From the cell containing the given text, extract its center point as (X, Y) coordinate. 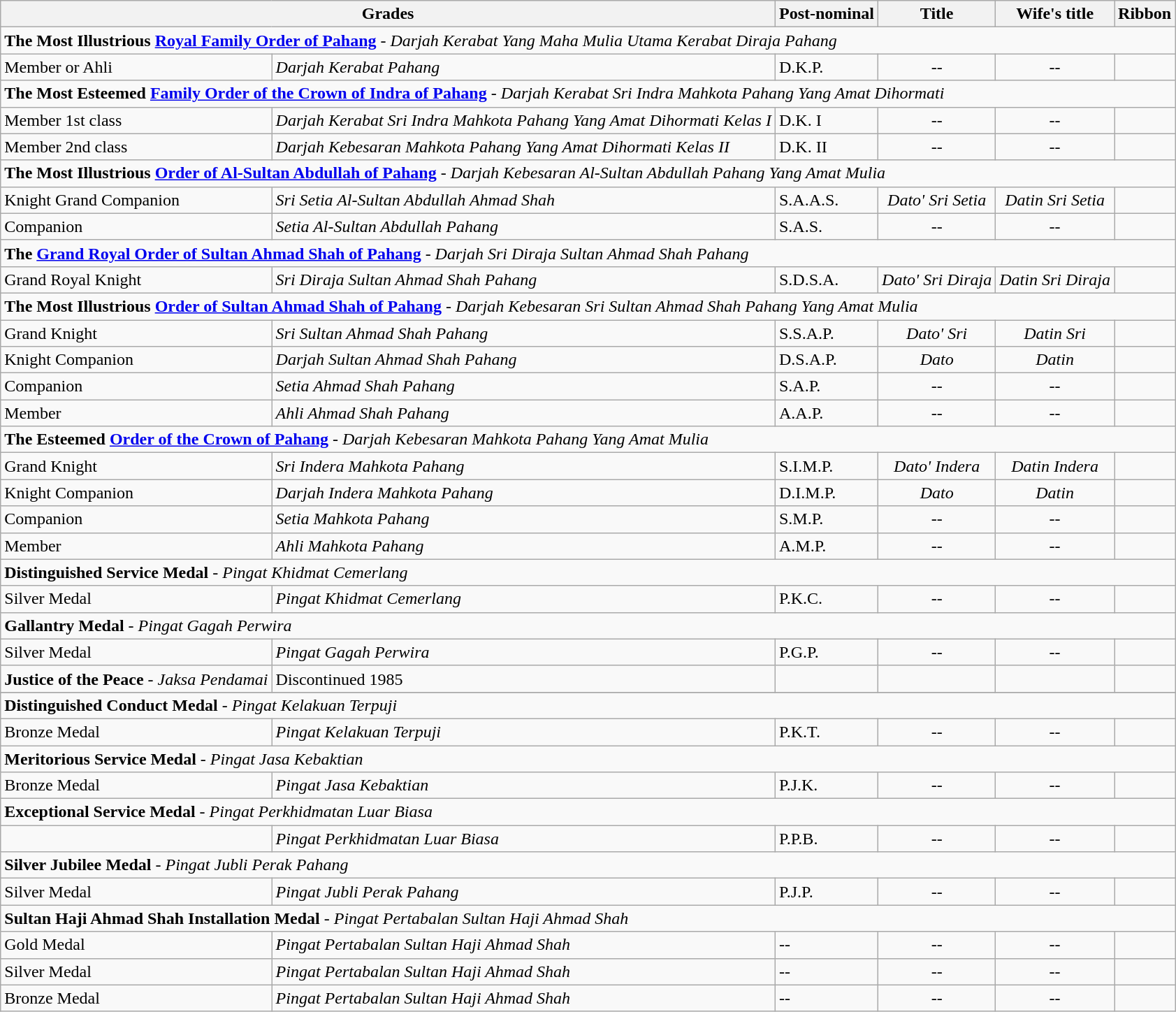
A.A.P. (826, 413)
Member 2nd class (136, 147)
Grand Royal Knight (136, 280)
Meritorious Service Medal - Pingat Jasa Kebaktian (588, 758)
Darjah Indera Mahkota Pahang (523, 493)
Datin Indera (1055, 466)
Discontinued 1985 (523, 679)
Title (937, 14)
S.A.S. (826, 226)
Ribbon (1145, 14)
Wife's title (1055, 14)
P.J.P. (826, 892)
Pingat Khidmat Cemerlang (523, 599)
The Most Illustrious Order of Sultan Ahmad Shah of Pahang - Darjah Kebesaran Sri Sultan Ahmad Shah Pahang Yang Amat Mulia (588, 306)
S.M.P. (826, 519)
Knight Grand Companion (136, 200)
Distinguished Service Medal - Pingat Khidmat Cemerlang (588, 572)
The Esteemed Order of the Crown of Pahang - Darjah Kebesaran Mahkota Pahang Yang Amat Mulia (588, 440)
Darjah Kebesaran Mahkota Pahang Yang Amat Dihormati Kelas II (523, 147)
Pingat Jubli Perak Pahang (523, 892)
A.M.P. (826, 546)
Setia Al-Sultan Abdullah Pahang (523, 226)
S.A.A.S. (826, 200)
Dato' Sri (937, 333)
Sultan Haji Ahmad Shah Installation Medal - Pingat Pertabalan Sultan Haji Ahmad Shah (588, 918)
S.S.A.P. (826, 333)
P.G.P. (826, 652)
Distinguished Conduct Medal - Pingat Kelakuan Terpuji (588, 705)
Darjah Kerabat Sri Indra Mahkota Pahang Yang Amat Dihormati Kelas I (523, 120)
The Most Illustrious Royal Family Order of Pahang - Darjah Kerabat Yang Maha Mulia Utama Kerabat Diraja Pahang (588, 41)
P.K.T. (826, 732)
Exceptional Service Medal - Pingat Perkhidmatan Luar Biasa (588, 812)
Sri Setia Al-Sultan Abdullah Ahmad Shah (523, 200)
Post-nominal (826, 14)
Datin Sri Setia (1055, 200)
D.K.P. (826, 67)
Gold Medal (136, 945)
Datin Sri Diraja (1055, 280)
Darjah Sultan Ahmad Shah Pahang (523, 360)
The Most Illustrious Order of Al-Sultan Abdullah of Pahang - Darjah Kebesaran Al-Sultan Abdullah Pahang Yang Amat Mulia (588, 173)
Dato' Indera (937, 466)
S.A.P. (826, 386)
The Most Esteemed Family Order of the Crown of Indra of Pahang - Darjah Kerabat Sri Indra Mahkota Pahang Yang Amat Dihormati (588, 94)
Silver Jubilee Medal - Pingat Jubli Perak Pahang (588, 865)
P.K.C. (826, 599)
Member or Ahli (136, 67)
S.I.M.P. (826, 466)
Ahli Mahkota Pahang (523, 546)
Darjah Kerabat Pahang (523, 67)
Pingat Perkhidmatan Luar Biasa (523, 839)
Grades (389, 14)
Pingat Jasa Kebaktian (523, 786)
P.P.B. (826, 839)
Ahli Ahmad Shah Pahang (523, 413)
Dato' Sri Diraja (937, 280)
Datin Sri (1055, 333)
D.K. I (826, 120)
Justice of the Peace - Jaksa Pendamai (136, 679)
The Grand Royal Order of Sultan Ahmad Shah of Pahang - Darjah Sri Diraja Sultan Ahmad Shah Pahang (588, 253)
Gallantry Medal - Pingat Gagah Perwira (588, 626)
D.S.A.P. (826, 360)
S.D.S.A. (826, 280)
Dato' Sri Setia (937, 200)
Pingat Kelakuan Terpuji (523, 732)
D.I.M.P. (826, 493)
Setia Ahmad Shah Pahang (523, 386)
D.K. II (826, 147)
Setia Mahkota Pahang (523, 519)
Member 1st class (136, 120)
P.J.K. (826, 786)
Pingat Gagah Perwira (523, 652)
Sri Sultan Ahmad Shah Pahang (523, 333)
Sri Diraja Sultan Ahmad Shah Pahang (523, 280)
Sri Indera Mahkota Pahang (523, 466)
